Determine the [x, y] coordinate at the center of the cell enclosing the given text.  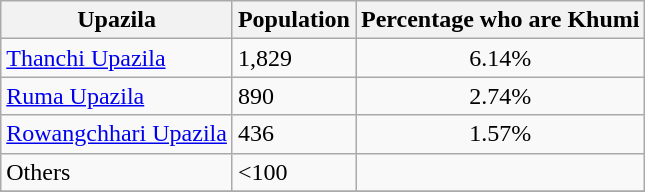
Thanchi Upazila [117, 58]
Population [294, 20]
1.57% [500, 134]
Ruma Upazila [117, 96]
Rowangchhari Upazila [117, 134]
1,829 [294, 58]
Percentage who are Khumi [500, 20]
890 [294, 96]
6.14% [500, 58]
Others [117, 172]
Upazila [117, 20]
2.74% [500, 96]
436 [294, 134]
<100 [294, 172]
